From the cell containing the given text, extract its center point as [x, y] coordinate. 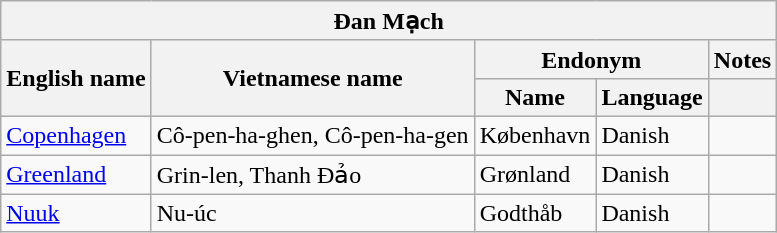
Notes [742, 59]
Cô-pen-ha-ghen, Cô-pen-ha-gen [312, 135]
Endonym [591, 59]
Nuuk [76, 213]
Name [535, 97]
Vietnamese name [312, 78]
Godthåb [535, 213]
Grin-len, Thanh Đảo [312, 174]
English name [76, 78]
Language [652, 97]
Greenland [76, 174]
Grønland [535, 174]
Copenhagen [76, 135]
Đan Mạch [389, 21]
København [535, 135]
Nu-úc [312, 213]
